Identify which cell holds the provided text, then report its [X, Y] central coordinate. 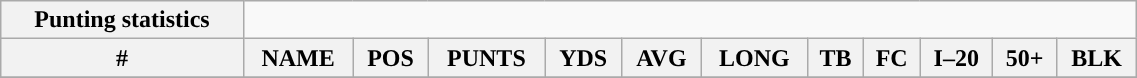
AVG [662, 58]
50+ [1024, 58]
# [122, 58]
NAME [298, 58]
YDS [584, 58]
Punting statistics [122, 20]
TB [836, 58]
I–20 [956, 58]
PUNTS [486, 58]
POS [390, 58]
BLK [1096, 58]
LONG [754, 58]
FC [892, 58]
